Provide the (x, y) coordinate of the cell's center where the given text is located.  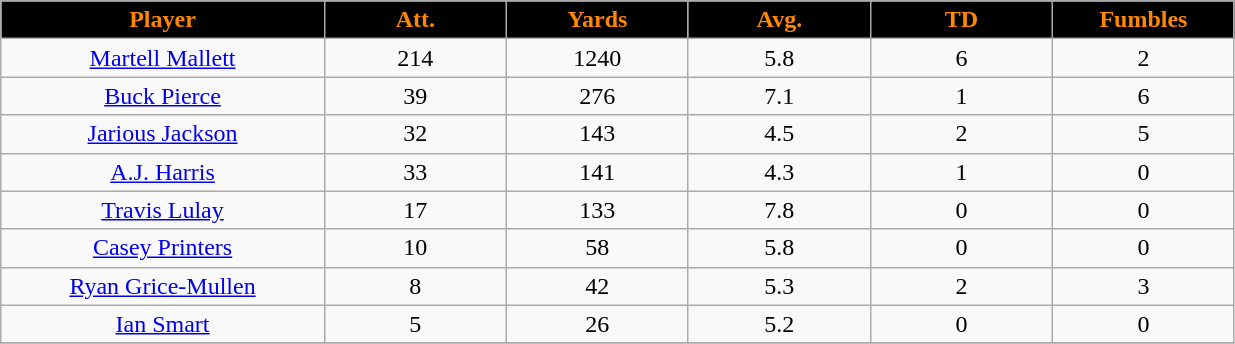
10 (415, 248)
5.2 (779, 324)
Travis Lulay (163, 210)
143 (597, 134)
1240 (597, 58)
Yards (597, 20)
Player (163, 20)
32 (415, 134)
5.3 (779, 286)
276 (597, 96)
Martell Mallett (163, 58)
3 (1143, 286)
Avg. (779, 20)
Fumbles (1143, 20)
A.J. Harris (163, 172)
17 (415, 210)
39 (415, 96)
Att. (415, 20)
26 (597, 324)
58 (597, 248)
7.1 (779, 96)
Casey Printers (163, 248)
Jarious Jackson (163, 134)
Ian Smart (163, 324)
42 (597, 286)
4.3 (779, 172)
33 (415, 172)
4.5 (779, 134)
214 (415, 58)
Buck Pierce (163, 96)
8 (415, 286)
7.8 (779, 210)
133 (597, 210)
141 (597, 172)
Ryan Grice-Mullen (163, 286)
TD (961, 20)
